Find where the given text appears and provide that cell's center as [X, Y] coordinate. 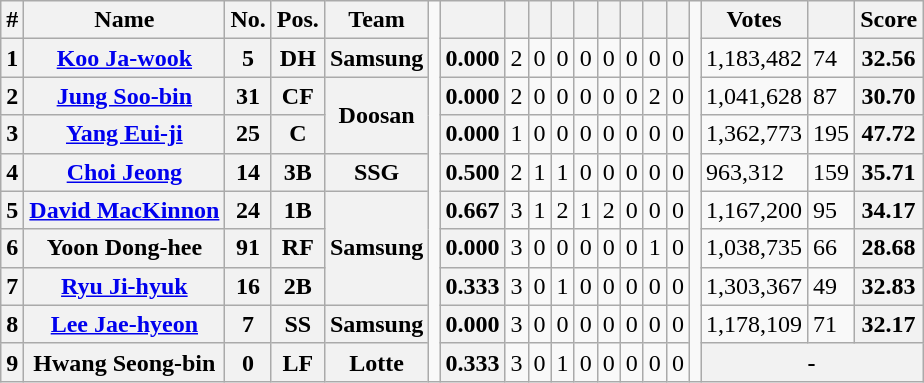
3B [298, 172]
C [298, 134]
Doosan [376, 115]
Jung Soo-bin [124, 96]
159 [832, 172]
28.68 [889, 248]
CF [298, 96]
Hwang Seong-bin [124, 362]
RF [298, 248]
35.71 [889, 172]
No. [248, 20]
71 [832, 324]
1,183,482 [754, 58]
Koo Ja-wook [124, 58]
95 [832, 210]
74 [832, 58]
LF [298, 362]
- [811, 362]
Yoon Dong-hee [124, 248]
963,312 [754, 172]
30.70 [889, 96]
1,167,200 [754, 210]
1,303,367 [754, 286]
8 [12, 324]
0.500 [472, 172]
4 [12, 172]
47.72 [889, 134]
Votes [754, 20]
66 [832, 248]
31 [248, 96]
Lee Jae-hyeon [124, 324]
1,178,109 [754, 324]
195 [832, 134]
1,038,735 [754, 248]
SSG [376, 172]
9 [12, 362]
34.17 [889, 210]
Name [124, 20]
# [12, 20]
87 [832, 96]
Ryu Ji-hyuk [124, 286]
Choi Jeong [124, 172]
32.83 [889, 286]
91 [248, 248]
32.56 [889, 58]
DH [298, 58]
0.667 [472, 210]
14 [248, 172]
Pos. [298, 20]
49 [832, 286]
1B [298, 210]
6 [12, 248]
Yang Eui-ji [124, 134]
David MacKinnon [124, 210]
SS [298, 324]
Score [889, 20]
24 [248, 210]
Team [376, 20]
Lotte [376, 362]
2B [298, 286]
32.17 [889, 324]
25 [248, 134]
1,362,773 [754, 134]
1,041,628 [754, 96]
16 [248, 286]
